From the cell containing the given text, extract its center point as [x, y] coordinate. 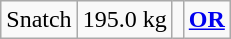
Snatch [39, 20]
OR [206, 20]
195.0 kg [124, 20]
